Return [X, Y] of the center of cell containing provided text 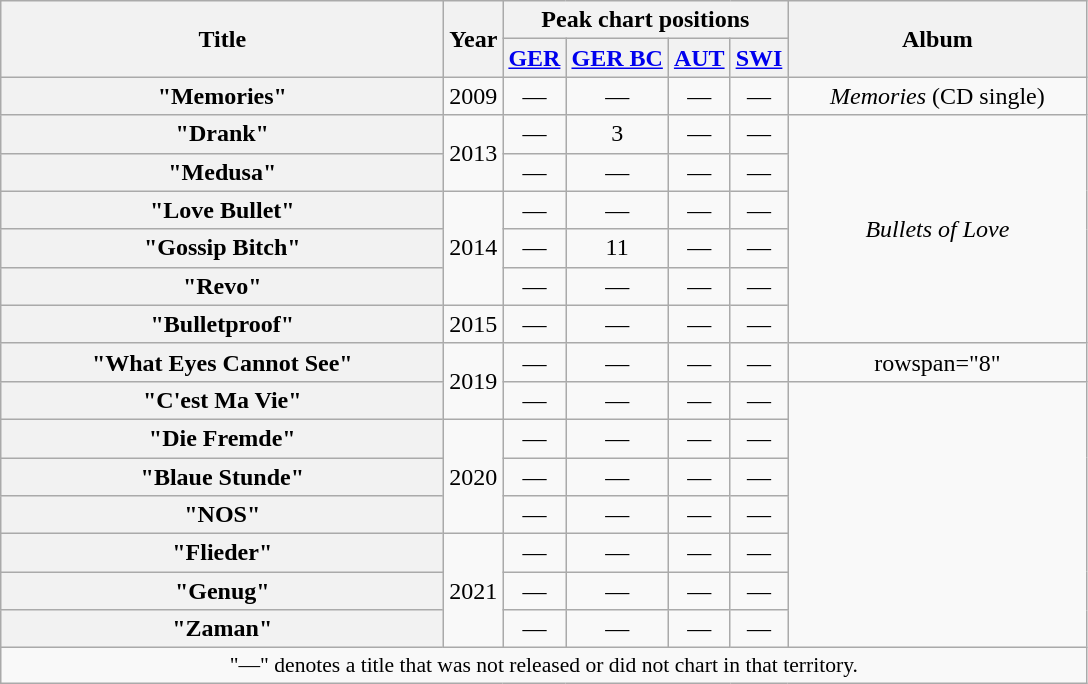
"Memories" [222, 96]
2015 [474, 324]
AUT [699, 58]
"Drank" [222, 134]
2020 [474, 476]
"Medusa" [222, 172]
"Love Bullet" [222, 210]
"C'est Ma Vie" [222, 400]
Title [222, 39]
GER BC [617, 58]
"Gossip Bitch" [222, 248]
"Bulletproof" [222, 324]
"Blaue Stunde" [222, 477]
"What Eyes Cannot See" [222, 362]
"Genug" [222, 591]
2014 [474, 248]
2021 [474, 591]
3 [617, 134]
"—" denotes a title that was not released or did not chart in that territory. [544, 666]
2019 [474, 381]
"Zaman" [222, 629]
"Flieder" [222, 553]
2009 [474, 96]
"NOS" [222, 515]
2013 [474, 153]
SWI [759, 58]
"Die Fremde" [222, 438]
Peak chart positions [646, 20]
Bullets of Love [938, 229]
GER [534, 58]
rowspan="8" [938, 362]
Year [474, 39]
"Revo" [222, 286]
Album [938, 39]
Memories (CD single) [938, 96]
11 [617, 248]
